Locate the cell with the specified text and output its [x, y] center coordinate. 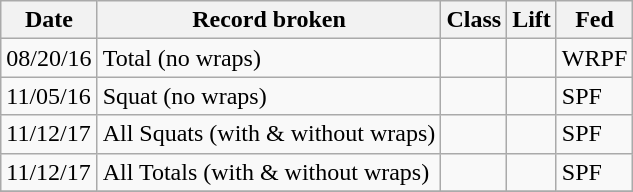
Fed [594, 20]
Class [474, 20]
All Totals (with & without wraps) [269, 172]
08/20/16 [49, 58]
WRPF [594, 58]
Date [49, 20]
11/05/16 [49, 96]
Record broken [269, 20]
Total (no wraps) [269, 58]
Squat (no wraps) [269, 96]
All Squats (with & without wraps) [269, 134]
Lift [532, 20]
